Return the (x, y) coordinate for the center point of the cell that contains the specified text.  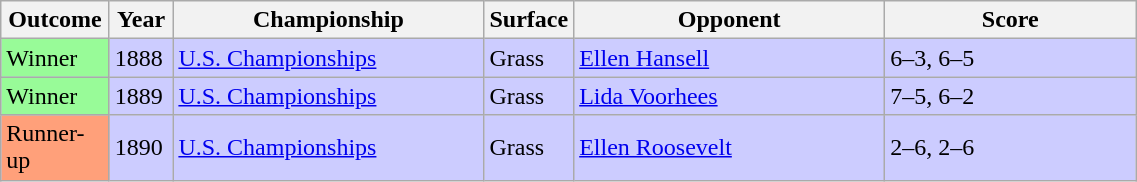
2–6, 2–6 (1010, 148)
1889 (141, 96)
Score (1010, 20)
Ellen Hansell (730, 58)
6–3, 6–5 (1010, 58)
Championship (328, 20)
Ellen Roosevelt (730, 148)
Runner-up (56, 148)
Surface (529, 20)
7–5, 6–2 (1010, 96)
Lida Voorhees (730, 96)
Outcome (56, 20)
Opponent (730, 20)
Year (141, 20)
1890 (141, 148)
1888 (141, 58)
